Return [X, Y] of the center of cell containing provided text 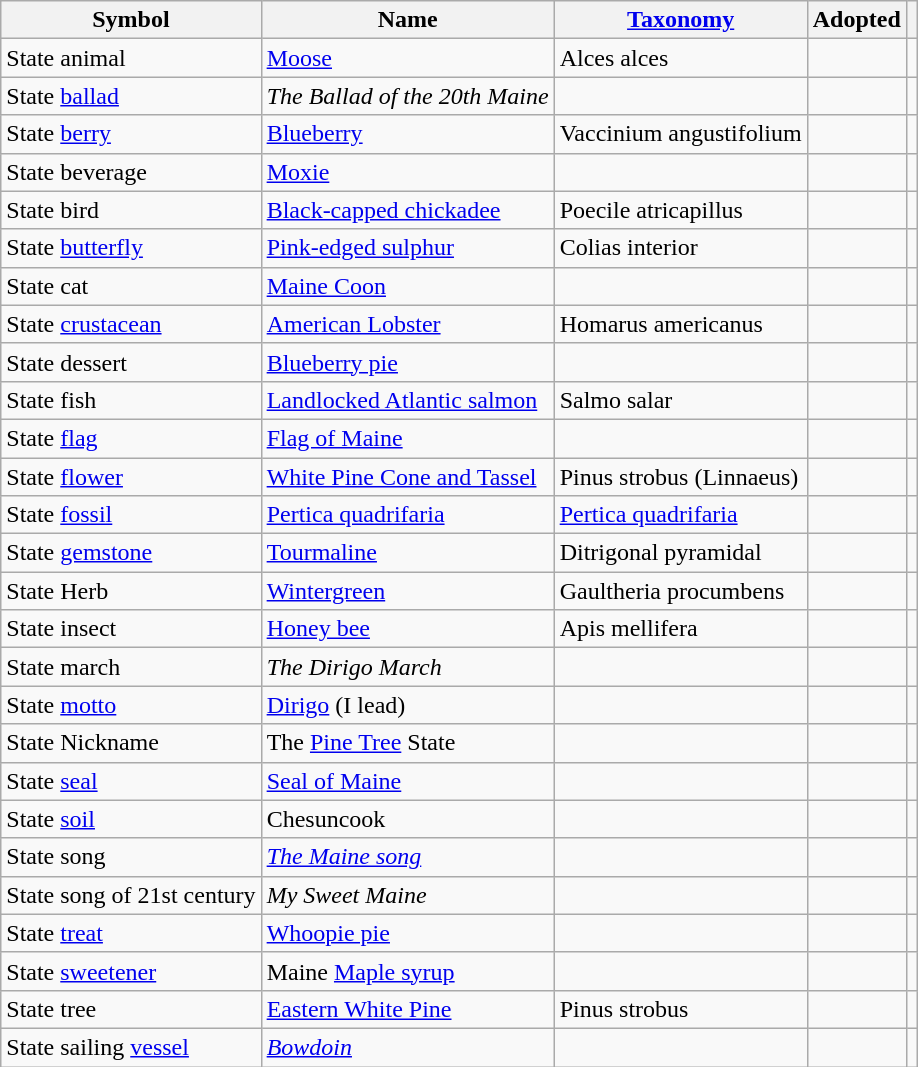
The Dirigo March [408, 667]
My Sweet Maine [408, 895]
State insect [131, 629]
Seal of Maine [408, 781]
State flower [131, 477]
Vaccinium angustifolium [680, 134]
The Ballad of the 20th Maine [408, 96]
Maine Coon [408, 286]
Landlocked Atlantic salmon [408, 400]
State beverage [131, 172]
State cat [131, 286]
Bowdoin [408, 1047]
State butterfly [131, 248]
Poecile atricapillus [680, 210]
Taxonomy [680, 20]
State soil [131, 819]
State berry [131, 134]
State treat [131, 933]
State dessert [131, 362]
State gemstone [131, 553]
Honey bee [408, 629]
State sailing vessel [131, 1047]
Symbol [131, 20]
State fossil [131, 515]
State fish [131, 400]
The Pine Tree State [408, 743]
State tree [131, 1009]
Gaultheria procumbens [680, 591]
Ditrigonal pyramidal [680, 553]
Tourmaline [408, 553]
Eastern White Pine [408, 1009]
State march [131, 667]
State seal [131, 781]
Whoopie pie [408, 933]
State animal [131, 58]
State sweetener [131, 971]
White Pine Cone and Tassel [408, 477]
Pinus strobus [680, 1009]
Colias interior [680, 248]
Chesuncook [408, 819]
State crustacean [131, 324]
Blueberry pie [408, 362]
Homarus americanus [680, 324]
Flag of Maine [408, 438]
Pink-edged sulphur [408, 248]
Adopted [856, 20]
State ballad [131, 96]
State Nickname [131, 743]
Moose [408, 58]
Name [408, 20]
Moxie [408, 172]
Pinus strobus (Linnaeus) [680, 477]
Black-capped chickadee [408, 210]
Blueberry [408, 134]
State motto [131, 705]
State bird [131, 210]
The Maine song [408, 857]
Dirigo (I lead) [408, 705]
State Herb [131, 591]
Alces alces [680, 58]
Maine Maple syrup [408, 971]
Salmo salar [680, 400]
Apis mellifera [680, 629]
State song of 21st century [131, 895]
Wintergreen [408, 591]
State flag [131, 438]
American Lobster [408, 324]
State song [131, 857]
